Output the (X, Y) coordinate of the center of the cell containing the given text.  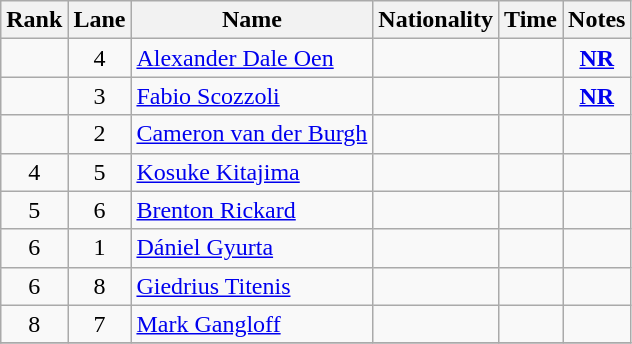
Mark Gangloff (252, 324)
Dániel Gyurta (252, 248)
3 (100, 96)
Fabio Scozzoli (252, 96)
Notes (597, 20)
Kosuke Kitajima (252, 172)
7 (100, 324)
Alexander Dale Oen (252, 58)
Lane (100, 20)
1 (100, 248)
2 (100, 134)
Brenton Rickard (252, 210)
Nationality (436, 20)
Cameron van der Burgh (252, 134)
Name (252, 20)
Rank (34, 20)
Time (531, 20)
Giedrius Titenis (252, 286)
